Pinpoint the cell where the given text exists, returning its (X, Y) midpoint coordinate. 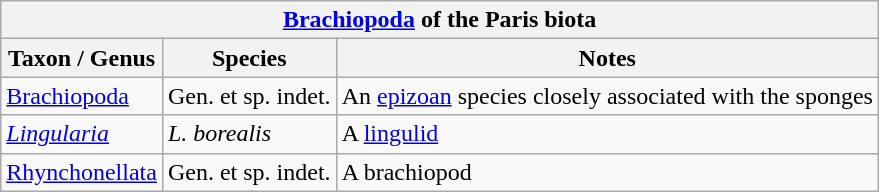
Taxon / Genus (82, 58)
Rhynchonellata (82, 172)
A brachiopod (607, 172)
A lingulid (607, 134)
An epizoan species closely associated with the sponges (607, 96)
L. borealis (249, 134)
Notes (607, 58)
Species (249, 58)
Brachiopoda of the Paris biota (440, 20)
Brachiopoda (82, 96)
Lingularia (82, 134)
